Locate the cell with the specified text and output its [x, y] center coordinate. 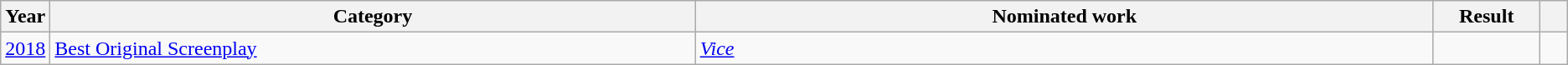
Category [373, 17]
Result [1486, 17]
Year [25, 17]
Vice [1064, 48]
2018 [25, 48]
Nominated work [1064, 17]
Best Original Screenplay [373, 48]
